Output the (x, y) coordinate of the center of the cell containing the given text.  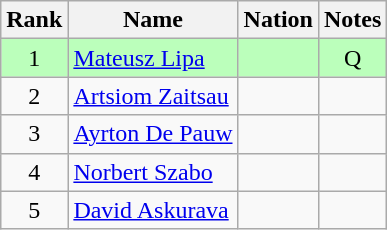
Notes (352, 20)
Rank (34, 20)
4 (34, 172)
2 (34, 96)
1 (34, 58)
Name (153, 20)
David Askurava (153, 210)
Nation (278, 20)
Ayrton De Pauw (153, 134)
Artsiom Zaitsau (153, 96)
Mateusz Lipa (153, 58)
5 (34, 210)
Q (352, 58)
Norbert Szabo (153, 172)
3 (34, 134)
